From the cell containing the given text, extract its center point as (x, y) coordinate. 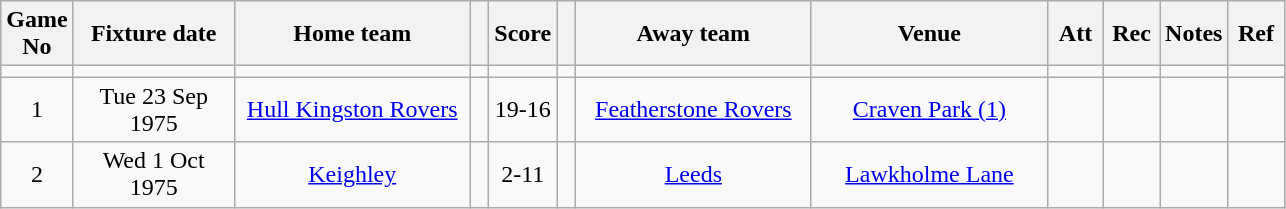
Featherstone Rovers (693, 110)
Rec (1132, 34)
Score (523, 34)
Game No (37, 34)
Keighley (352, 174)
Lawkholme Lane (929, 174)
Venue (929, 34)
Notes (1194, 34)
Fixture date (154, 34)
2 (37, 174)
1 (37, 110)
Hull Kingston Rovers (352, 110)
2-11 (523, 174)
Att (1075, 34)
Ref (1256, 34)
19-16 (523, 110)
Home team (352, 34)
Wed 1 Oct 1975 (154, 174)
Away team (693, 34)
Tue 23 Sep 1975 (154, 110)
Craven Park (1) (929, 110)
Leeds (693, 174)
